Output the [X, Y] coordinate of the center of the cell containing the given text.  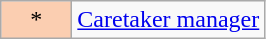
Caretaker manager [168, 20]
* [36, 20]
